Output the (X, Y) coordinate of the center of the cell containing the given text.  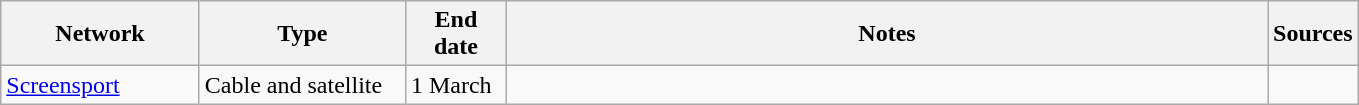
Sources (1314, 34)
Screensport (100, 85)
End date (456, 34)
Type (302, 34)
1 March (456, 85)
Network (100, 34)
Notes (886, 34)
Cable and satellite (302, 85)
